Locate the cell with the specified text and output its [X, Y] center coordinate. 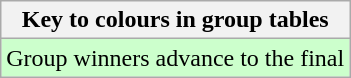
Group winners advance to the final [176, 58]
Key to colours in group tables [176, 20]
